For the text-containing cell, return its midpoint in (x, y) coordinate format. 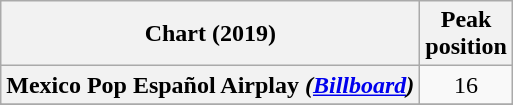
Mexico Pop Español Airplay (Billboard) (210, 85)
Chart (2019) (210, 34)
Peakposition (466, 34)
16 (466, 85)
